Locate the cell with the specified text and output its (X, Y) center coordinate. 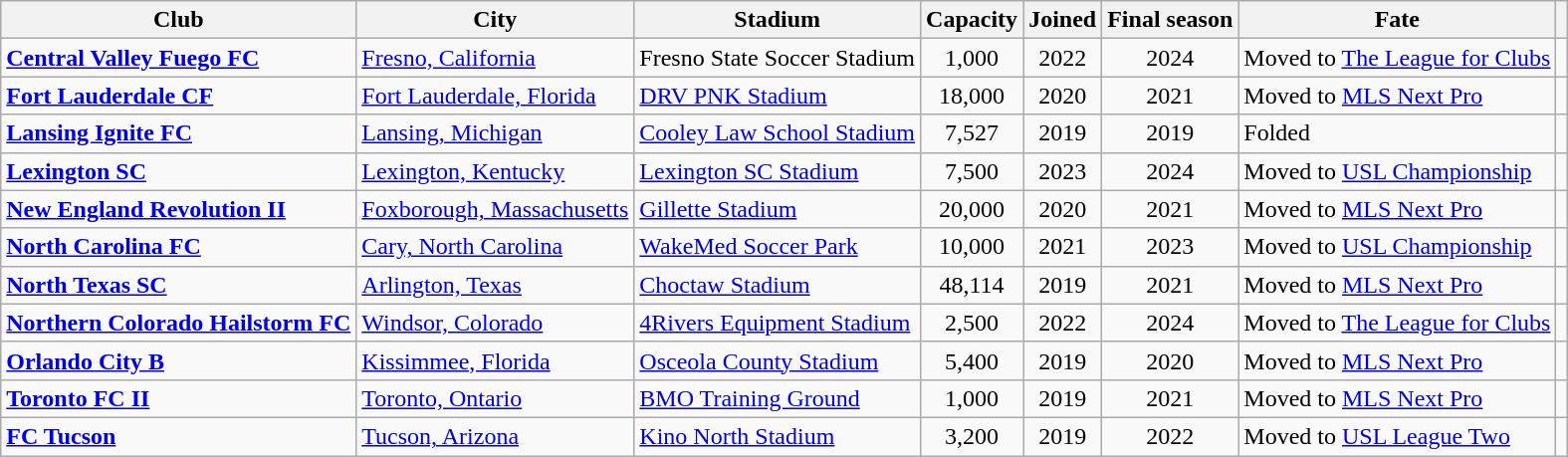
Kissimmee, Florida (496, 360)
North Texas SC (179, 285)
Folded (1398, 133)
City (496, 20)
North Carolina FC (179, 247)
Tucson, Arizona (496, 436)
Lexington SC (179, 171)
Cary, North Carolina (496, 247)
5,400 (972, 360)
Lexington, Kentucky (496, 171)
Choctaw Stadium (778, 285)
Osceola County Stadium (778, 360)
Final season (1171, 20)
Gillette Stadium (778, 209)
3,200 (972, 436)
20,000 (972, 209)
10,000 (972, 247)
48,114 (972, 285)
Kino North Stadium (778, 436)
Stadium (778, 20)
BMO Training Ground (778, 398)
Northern Colorado Hailstorm FC (179, 323)
Moved to USL League Two (1398, 436)
Lansing Ignite FC (179, 133)
FC Tucson (179, 436)
Toronto, Ontario (496, 398)
Cooley Law School Stadium (778, 133)
Club (179, 20)
7,527 (972, 133)
Fresno, California (496, 58)
Capacity (972, 20)
Foxborough, Massachusetts (496, 209)
Fort Lauderdale CF (179, 96)
Toronto FC II (179, 398)
Orlando City B (179, 360)
2,500 (972, 323)
Joined (1063, 20)
Windsor, Colorado (496, 323)
7,500 (972, 171)
New England Revolution II (179, 209)
Lexington SC Stadium (778, 171)
Fort Lauderdale, Florida (496, 96)
Lansing, Michigan (496, 133)
Central Valley Fuego FC (179, 58)
Fate (1398, 20)
4Rivers Equipment Stadium (778, 323)
18,000 (972, 96)
Fresno State Soccer Stadium (778, 58)
WakeMed Soccer Park (778, 247)
DRV PNK Stadium (778, 96)
Arlington, Texas (496, 285)
